From the cell containing the given text, extract its center point as (x, y) coordinate. 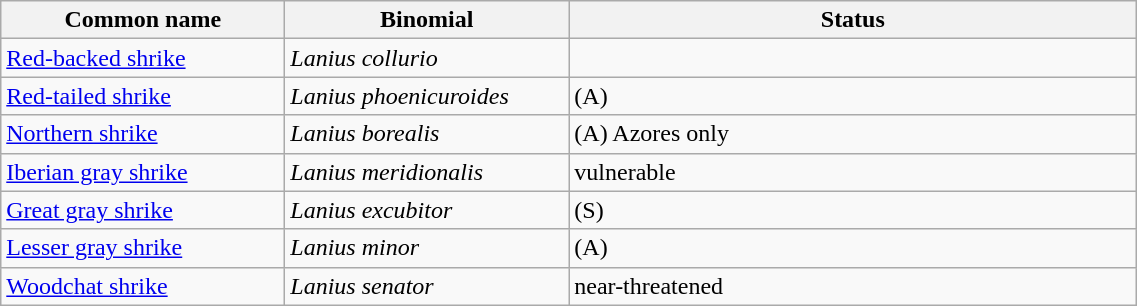
vulnerable (853, 172)
Woodchat shrike (143, 286)
Lanius meridionalis (427, 172)
Lanius excubitor (427, 210)
Status (853, 20)
Red-tailed shrike (143, 96)
Lanius collurio (427, 58)
Lanius minor (427, 248)
Iberian gray shrike (143, 172)
Lesser gray shrike (143, 248)
Lanius senator (427, 286)
near-threatened (853, 286)
Great gray shrike (143, 210)
Lanius borealis (427, 134)
Red-backed shrike (143, 58)
Binomial (427, 20)
Common name (143, 20)
Lanius phoenicuroides (427, 96)
Northern shrike (143, 134)
(S) (853, 210)
(A) Azores only (853, 134)
